Scan for the cell matching the given text and deliver its (X, Y) coordinate at center. 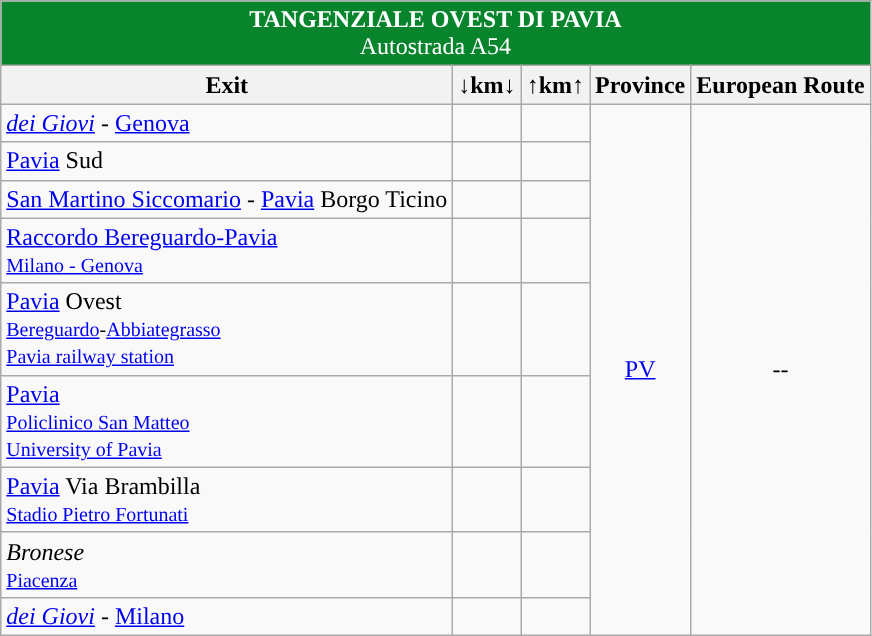
-- (780, 370)
↑km↑ (555, 85)
Province (640, 85)
dei Giovi - Genova (227, 123)
Pavia Ovest Bereguardo-Abbiategrasso Pavia railway station (227, 329)
San Martino Siccomario - Pavia Borgo Ticino (227, 199)
Bronese Piacenza (227, 564)
dei Giovi - Milano (227, 616)
Pavia Via Brambilla Stadio Pietro Fortunati (227, 500)
PV (640, 370)
Pavia Policlinico San Matteo University of Pavia (227, 421)
Raccordo Bereguardo-Pavia Milano - Genova (227, 250)
European Route (780, 85)
Pavia Sud (227, 161)
TANGENZIALE OVEST DI PAVIAAutostrada A54 (436, 34)
Exit (227, 85)
↓km↓ (487, 85)
